Search for the cell housing the specified text and yield its (x, y) center coordinate. 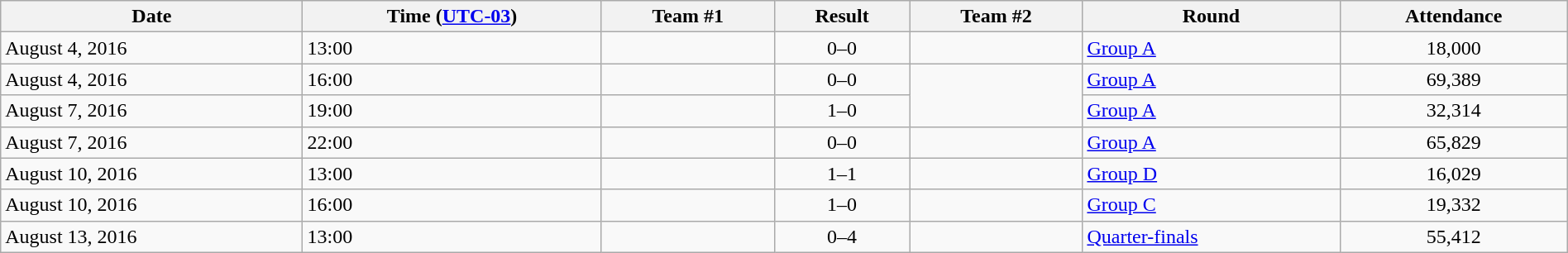
19:00 (452, 111)
Date (152, 17)
16,029 (1454, 174)
Quarter-finals (1211, 236)
32,314 (1454, 111)
19,332 (1454, 205)
Team #2 (996, 17)
69,389 (1454, 79)
Result (842, 17)
Time (UTC-03) (452, 17)
18,000 (1454, 48)
Attendance (1454, 17)
Team #1 (688, 17)
Round (1211, 17)
August 13, 2016 (152, 236)
22:00 (452, 142)
1–1 (842, 174)
65,829 (1454, 142)
Group D (1211, 174)
0–4 (842, 236)
Group C (1211, 205)
55,412 (1454, 236)
